Extract the [X, Y] coordinate from the center of the cell holding the provided text.  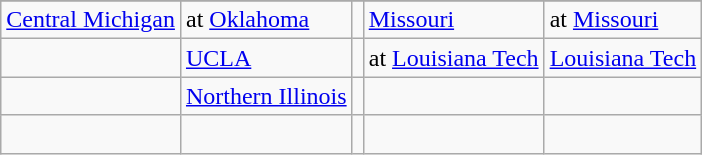
Northern Illinois [266, 96]
at Oklahoma [266, 20]
UCLA [266, 58]
Missouri [454, 20]
Louisiana Tech [623, 58]
at Missouri [623, 20]
Central Michigan [91, 20]
at Louisiana Tech [454, 58]
